Pinpoint the cell where the given text exists, returning its [X, Y] midpoint coordinate. 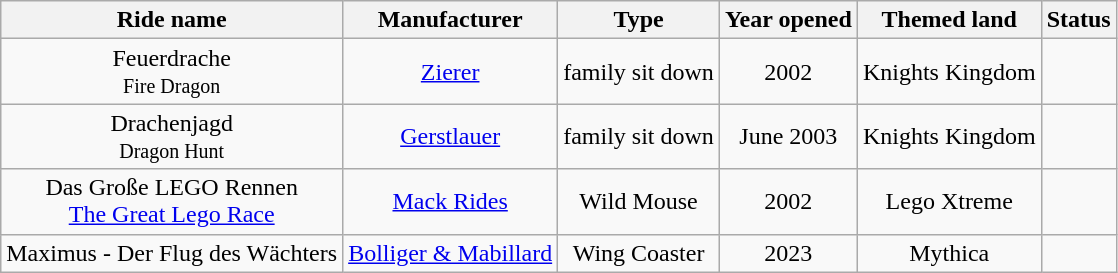
Gerstlauer [450, 136]
June 2003 [788, 136]
Mack Rides [450, 202]
Zierer [450, 72]
Year opened [788, 20]
Das Große LEGO RennenThe Great Lego Race [172, 202]
Themed land [949, 20]
Manufacturer [450, 20]
Type [639, 20]
Ride name [172, 20]
Wing Coaster [639, 253]
Bolliger & Mabillard [450, 253]
Drachenjagd Dragon Hunt [172, 136]
Mythica [949, 253]
Wild Mouse [639, 202]
Status [1078, 20]
Maximus - Der Flug des Wächters [172, 253]
Feuerdrache Fire Dragon [172, 72]
Lego Xtreme [949, 202]
2023 [788, 253]
